Capture the cell that displays the provided text and extract its (x, y) central coordinate. 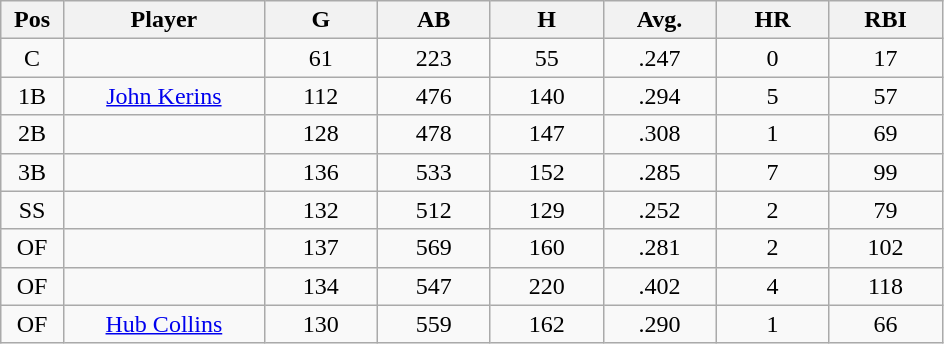
.281 (660, 248)
160 (546, 248)
HR (772, 20)
130 (320, 324)
140 (546, 96)
559 (434, 324)
17 (886, 58)
.308 (660, 134)
.402 (660, 286)
61 (320, 58)
128 (320, 134)
.294 (660, 96)
3B (32, 172)
.285 (660, 172)
129 (546, 210)
G (320, 20)
112 (320, 96)
55 (546, 58)
.252 (660, 210)
RBI (886, 20)
152 (546, 172)
5 (772, 96)
66 (886, 324)
H (546, 20)
.290 (660, 324)
512 (434, 210)
102 (886, 248)
569 (434, 248)
132 (320, 210)
7 (772, 172)
C (32, 58)
79 (886, 210)
533 (434, 172)
137 (320, 248)
162 (546, 324)
134 (320, 286)
136 (320, 172)
118 (886, 286)
Avg. (660, 20)
Pos (32, 20)
99 (886, 172)
SS (32, 210)
547 (434, 286)
223 (434, 58)
478 (434, 134)
0 (772, 58)
476 (434, 96)
AB (434, 20)
Hub Collins (164, 324)
Player (164, 20)
220 (546, 286)
69 (886, 134)
57 (886, 96)
147 (546, 134)
.247 (660, 58)
4 (772, 286)
1B (32, 96)
John Kerins (164, 96)
2B (32, 134)
